Locate the cell with the specified text and output its [X, Y] center coordinate. 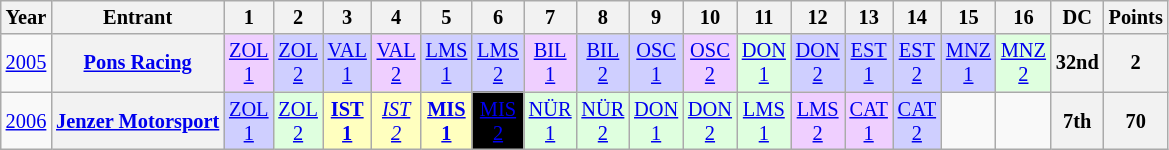
12 [818, 17]
13 [869, 17]
Pons Racing [138, 63]
BIL2 [602, 63]
MIS1 [447, 121]
CAT2 [917, 121]
15 [968, 17]
IST1 [348, 121]
Entrant [138, 17]
9 [656, 17]
8 [602, 17]
7 [550, 17]
14 [917, 17]
BIL1 [550, 63]
MNZ2 [1024, 63]
16 [1024, 17]
6 [498, 17]
Jenzer Motorsport [138, 121]
DC [1078, 17]
OSC1 [656, 63]
32nd [1078, 63]
Points [1136, 17]
VAL2 [396, 63]
EST1 [869, 63]
OSC2 [710, 63]
Year [26, 17]
NÜR2 [602, 121]
MNZ1 [968, 63]
MIS2 [498, 121]
3 [348, 17]
NÜR1 [550, 121]
11 [764, 17]
2006 [26, 121]
EST2 [917, 63]
1 [248, 17]
CAT1 [869, 121]
10 [710, 17]
5 [447, 17]
4 [396, 17]
IST2 [396, 121]
2005 [26, 63]
7th [1078, 121]
VAL1 [348, 63]
70 [1136, 121]
